Return the (x, y) coordinate for the center point of the cell that contains the specified text.  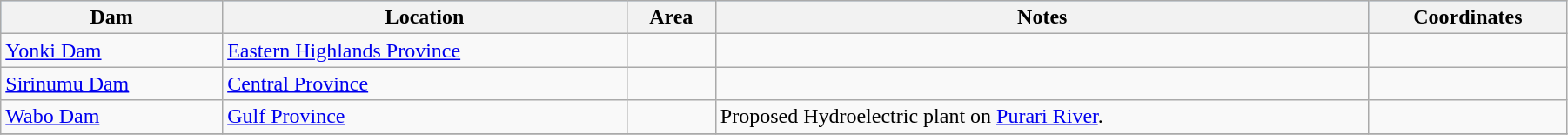
Proposed Hydroelectric plant on Purari River. (1042, 117)
Gulf Province (425, 117)
Area (671, 17)
Wabo Dam (111, 117)
Location (425, 17)
Coordinates (1467, 17)
Central Province (425, 84)
Dam (111, 17)
Eastern Highlands Province (425, 51)
Notes (1042, 17)
Sirinumu Dam (111, 84)
Yonki Dam (111, 51)
